Extract the (x, y) coordinate from the center of the cell holding the provided text.  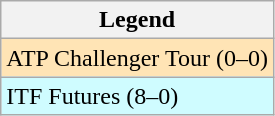
ITF Futures (8–0) (138, 96)
Legend (138, 20)
ATP Challenger Tour (0–0) (138, 58)
